Return the (x, y) coordinate for the center point of the cell that contains the specified text.  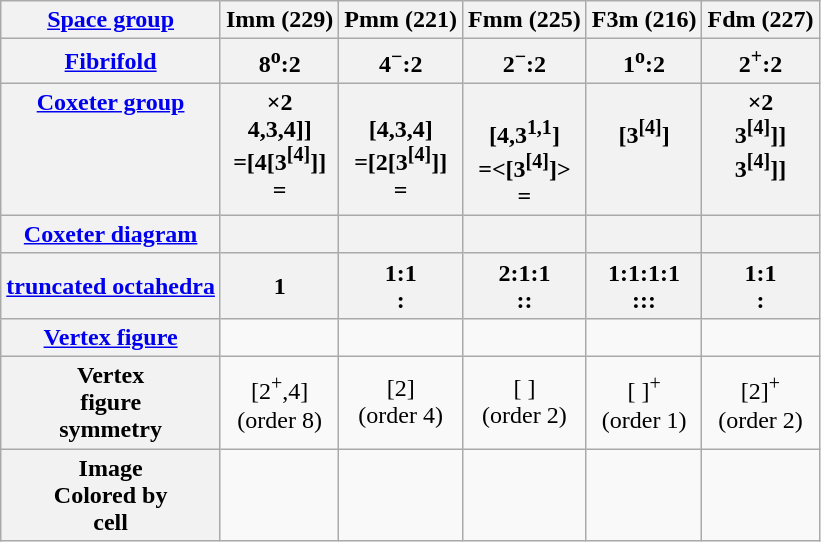
[4,3,4]=[2[3[4]]] = (401, 149)
F3m (216) (644, 20)
Vertexfiguresymmetry (111, 403)
ImageColored bycell (111, 495)
[2]+(order 2) (760, 403)
2:1:1:: (525, 286)
1:1:1:1::: (644, 286)
8o:2 (279, 62)
[3[4]] (644, 149)
[ ](order 2) (525, 403)
Vertex figure (111, 338)
[4,31,1]=<[3[4]]> = (525, 149)
Pmm (221) (401, 20)
Coxeter group (111, 149)
2+:2 (760, 62)
1 (279, 286)
[ ]+(order 1) (644, 403)
×24,3,4]]=[4[3[4]]] = (279, 149)
Fmm (225) (525, 20)
Fibrifold (111, 62)
×23[4]]]3[4]]] (760, 149)
Imm (229) (279, 20)
1o:2 (644, 62)
Space group (111, 20)
Coxeter diagram (111, 234)
[2+,4](order 8) (279, 403)
[2](order 4) (401, 403)
2−:2 (525, 62)
truncated octahedra (111, 286)
4−:2 (401, 62)
Fdm (227) (760, 20)
